Provide the (x, y) coordinate of the cell's center where the given text is located.  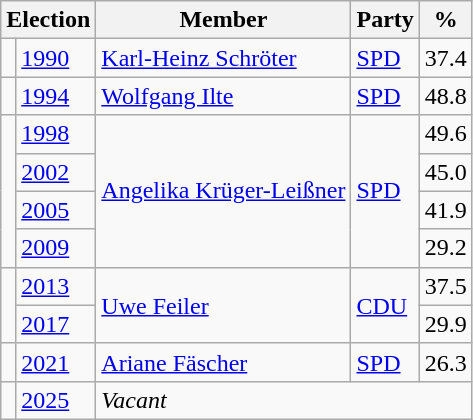
2005 (56, 210)
1990 (56, 58)
2025 (56, 400)
Angelika Krüger-Leißner (224, 191)
45.0 (446, 172)
29.2 (446, 248)
48.8 (446, 96)
CDU (385, 305)
2002 (56, 172)
Member (224, 20)
1994 (56, 96)
2009 (56, 248)
41.9 (446, 210)
37.4 (446, 58)
% (446, 20)
Uwe Feiler (224, 305)
Vacant (284, 400)
Karl-Heinz Schröter (224, 58)
2013 (56, 286)
26.3 (446, 362)
49.6 (446, 134)
2017 (56, 324)
1998 (56, 134)
Election (48, 20)
37.5 (446, 286)
2021 (56, 362)
Party (385, 20)
29.9 (446, 324)
Ariane Fäscher (224, 362)
Wolfgang Ilte (224, 96)
